Search for the cell housing the specified text and yield its (x, y) center coordinate. 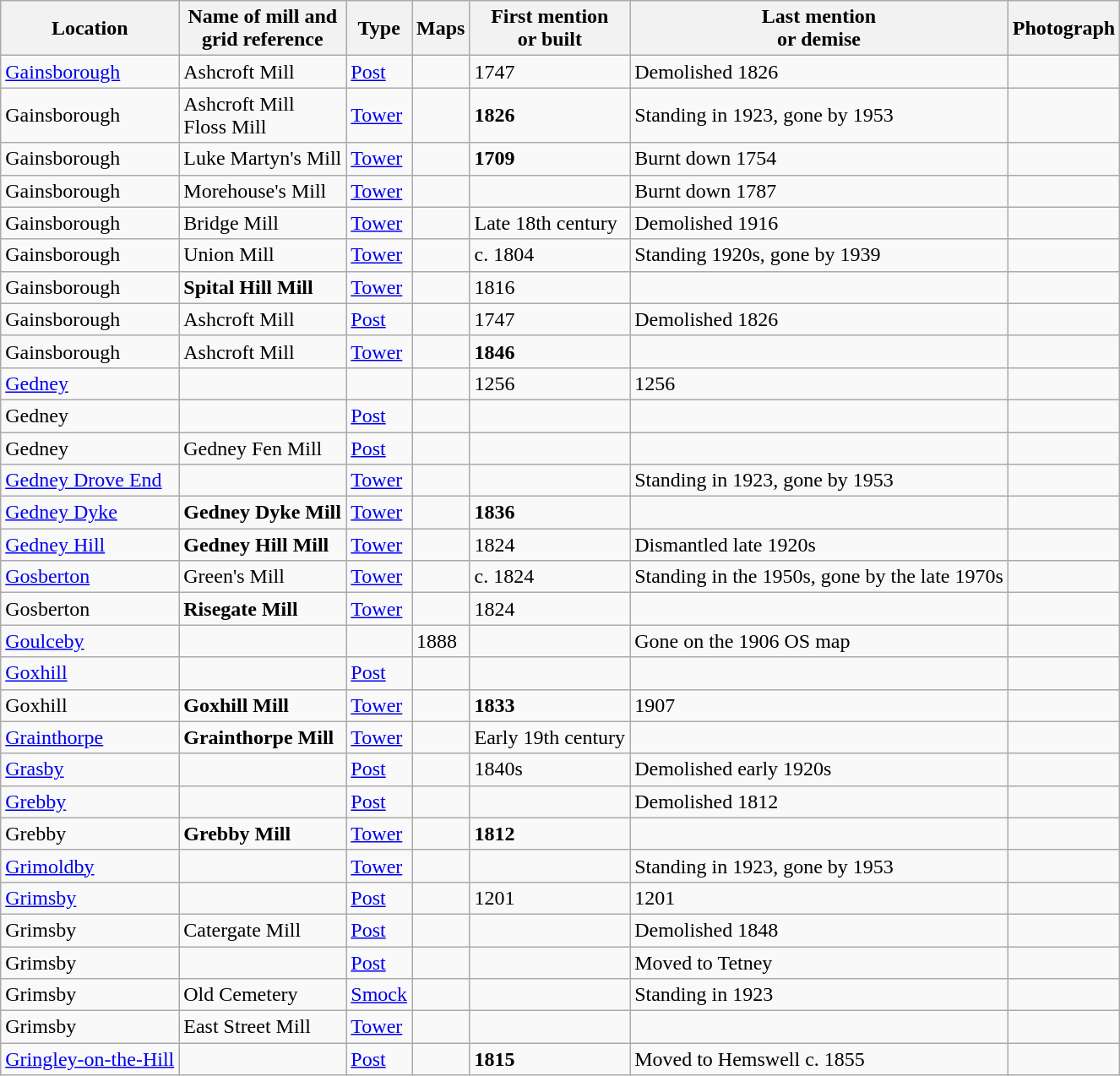
Moved to Tetney (819, 962)
Dismantled late 1920s (819, 545)
1816 (550, 287)
Location (90, 29)
Early 19th century (550, 737)
Name of mill andgrid reference (263, 29)
East Street Mill (263, 1027)
Standing 1920s, gone by 1939 (819, 255)
Demolished early 1920s (819, 769)
1815 (550, 1059)
Risegate Mill (263, 609)
Goulceby (90, 641)
Luke Martyn's Mill (263, 159)
Gedney Fen Mill (263, 448)
Ashcroft MillFloss Mill (263, 115)
Gedney Drove End (90, 481)
1709 (550, 159)
Catergate Mill (263, 930)
Green's Mill (263, 577)
Union Mill (263, 255)
Burnt down 1754 (819, 159)
Grebby Mill (263, 834)
1907 (819, 705)
Morehouse's Mill (263, 191)
Maps (441, 29)
Gedney Hill (90, 545)
1888 (441, 641)
Late 18th century (550, 223)
Photograph (1063, 29)
Standing in 1923 (819, 995)
Spital Hill Mill (263, 287)
1812 (550, 834)
Grasby (90, 769)
Standing in the 1950s, gone by the late 1970s (819, 577)
Gringley-on-the-Hill (90, 1059)
Moved to Hemswell c. 1855 (819, 1059)
Smock (379, 995)
1840s (550, 769)
Old Cemetery (263, 995)
Gedney Dyke (90, 513)
Gone on the 1906 OS map (819, 641)
c. 1804 (550, 255)
Grimoldby (90, 866)
Demolished 1848 (819, 930)
1833 (550, 705)
c. 1824 (550, 577)
Last mention or demise (819, 29)
Demolished 1812 (819, 802)
Gedney Hill Mill (263, 545)
First mentionor built (550, 29)
1836 (550, 513)
1846 (550, 351)
Type (379, 29)
Gedney Dyke Mill (263, 513)
Grainthorpe Mill (263, 737)
Demolished 1916 (819, 223)
Burnt down 1787 (819, 191)
Bridge Mill (263, 223)
Goxhill Mill (263, 705)
1826 (550, 115)
Grainthorpe (90, 737)
